Return (X, Y) of the center of cell containing provided text 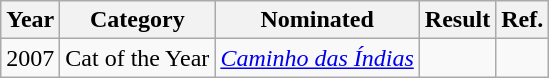
Category (138, 20)
Nominated (317, 20)
Ref. (522, 20)
Cat of the Year (138, 58)
Year (30, 20)
Caminho das Índias (317, 58)
2007 (30, 58)
Result (457, 20)
